Search for the cell housing the specified text and yield its (X, Y) center coordinate. 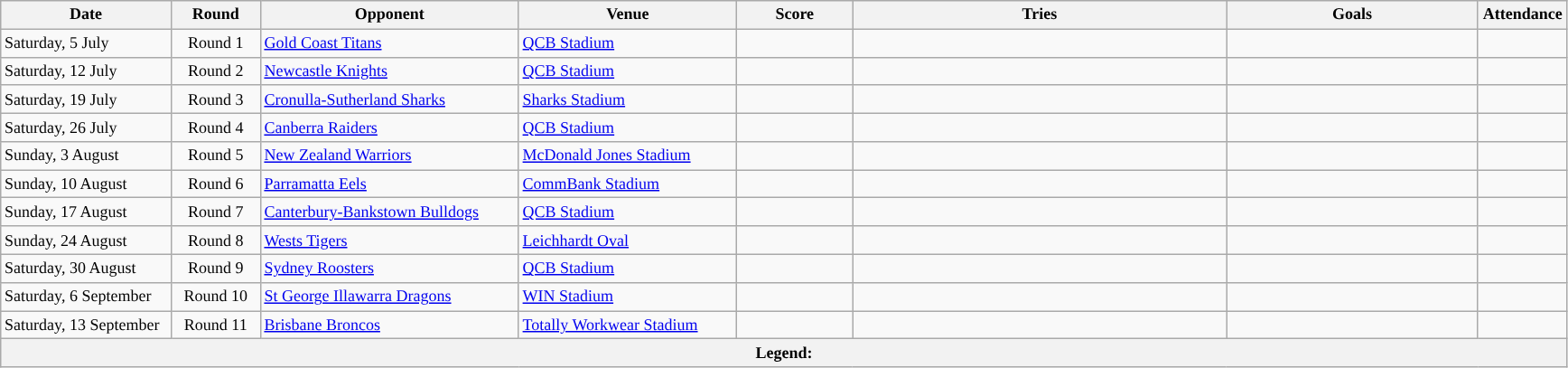
Newcastle Knights (389, 71)
Saturday, 26 July (87, 127)
Round 1 (215, 43)
Cronulla-Sutherland Sharks (389, 99)
Score (795, 14)
McDonald Jones Stadium (627, 156)
Gold Coast Titans (389, 43)
Saturday, 13 September (87, 326)
Saturday, 12 July (87, 71)
Saturday, 5 July (87, 43)
Round 5 (215, 156)
Opponent (389, 14)
CommBank Stadium (627, 184)
Round 8 (215, 241)
Round 4 (215, 127)
Legend: (784, 353)
Leichhardt Oval (627, 241)
Sunday, 17 August (87, 212)
Canterbury-Bankstown Bulldogs (389, 212)
St George Illawarra Dragons (389, 297)
Saturday, 30 August (87, 268)
Wests Tigers (389, 241)
Round 9 (215, 268)
Brisbane Broncos (389, 326)
Round 11 (215, 326)
Saturday, 19 July (87, 99)
Parramatta Eels (389, 184)
Round 10 (215, 297)
Venue (627, 14)
Round 3 (215, 99)
Sydney Roosters (389, 268)
Round 2 (215, 71)
Sunday, 24 August (87, 241)
Sharks Stadium (627, 99)
Tries (1040, 14)
Round (215, 14)
Date (87, 14)
Goals (1353, 14)
Saturday, 6 September (87, 297)
WIN Stadium (627, 297)
Sunday, 10 August (87, 184)
Attendance (1523, 14)
Canberra Raiders (389, 127)
Round 6 (215, 184)
New Zealand Warriors (389, 156)
Round 7 (215, 212)
Sunday, 3 August (87, 156)
Totally Workwear Stadium (627, 326)
